Detect which cell encompasses the target text, then output its (x, y) center coordinate. 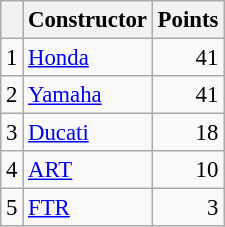
Ducati (88, 133)
Honda (88, 58)
Constructor (88, 20)
10 (188, 170)
1 (12, 58)
ART (88, 170)
2 (12, 95)
FTR (88, 208)
18 (188, 133)
Yamaha (88, 95)
4 (12, 170)
5 (12, 208)
Points (188, 20)
